Capture the cell that displays the provided text and extract its [X, Y] central coordinate. 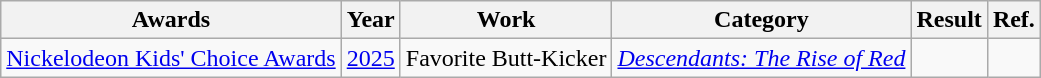
Nickelodeon Kids' Choice Awards [171, 58]
Category [762, 20]
Work [506, 20]
Year [370, 20]
Favorite Butt-Kicker [506, 58]
Result [949, 20]
Awards [171, 20]
Ref. [1014, 20]
Descendants: The Rise of Red [762, 58]
2025 [370, 58]
